Output the [X, Y] coordinate of the center of the cell containing the given text.  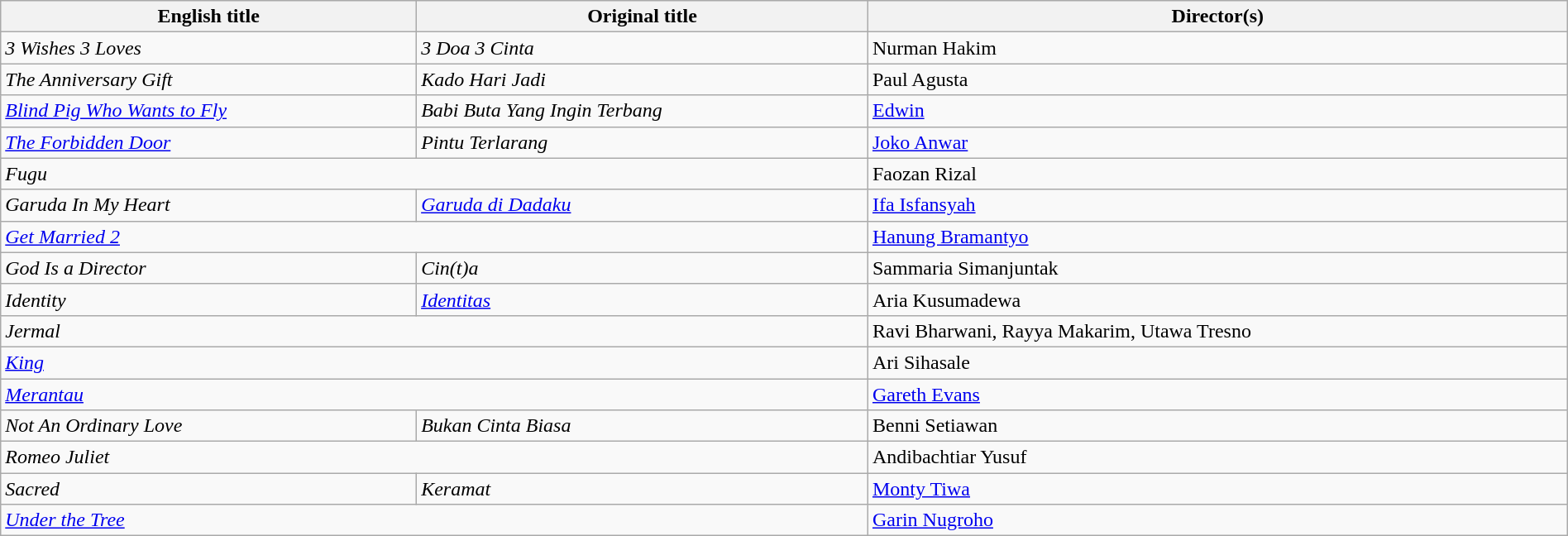
Garin Nugroho [1217, 520]
Under the Tree [435, 520]
Bukan Cinta Biasa [643, 426]
Babi Buta Yang Ingin Terbang [643, 111]
Edwin [1217, 111]
Ifa Isfansyah [1217, 205]
Identitas [643, 299]
Original title [643, 17]
Romeo Juliet [435, 457]
Jermal [435, 331]
Aria Kusumadewa [1217, 299]
Fugu [435, 174]
Paul Agusta [1217, 79]
Joko Anwar [1217, 142]
3 Doa 3 Cinta [643, 48]
Benni Setiawan [1217, 426]
Keramat [643, 489]
The Anniversary Gift [208, 79]
Kado Hari Jadi [643, 79]
Blind Pig Who Wants to Fly [208, 111]
Merantau [435, 395]
Sammaria Simanjuntak [1217, 268]
King [435, 362]
Ravi Bharwani, Rayya Makarim, Utawa Tresno [1217, 331]
3 Wishes 3 Loves [208, 48]
Garuda di Dadaku [643, 205]
Hanung Bramantyo [1217, 237]
The Forbidden Door [208, 142]
Monty Tiwa [1217, 489]
Get Married 2 [435, 237]
Sacred [208, 489]
Cin(t)a [643, 268]
Ari Sihasale [1217, 362]
Andibachtiar Yusuf [1217, 457]
Faozan Rizal [1217, 174]
God Is a Director [208, 268]
Garuda In My Heart [208, 205]
Identity [208, 299]
Gareth Evans [1217, 395]
Pintu Terlarang [643, 142]
Director(s) [1217, 17]
Not An Ordinary Love [208, 426]
Nurman Hakim [1217, 48]
English title [208, 17]
